Return the [x, y] coordinate for the center point of the cell that contains the specified text.  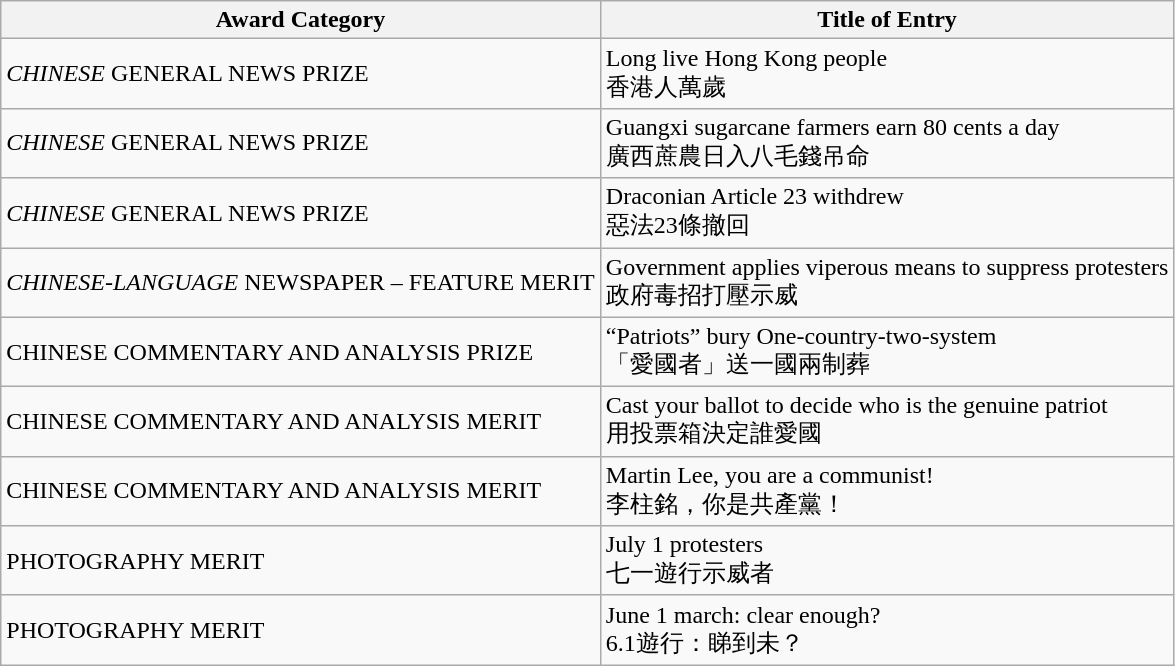
June 1 march: clear enough?6.1遊行：睇到未？ [887, 630]
Government applies viperous means to suppress protesters政府毒招打壓示威 [887, 283]
Title of Entry [887, 20]
Cast your ballot to decide who is the genuine patriot用投票箱決定誰愛國 [887, 422]
CHINESE-LANGUAGE NEWSPAPER – FEATURE MERIT [301, 283]
Martin Lee, you are a communist!李柱銘，你是共產黨！ [887, 491]
Long live Hong Kong people香港人萬歲 [887, 74]
CHINESE COMMENTARY AND ANALYSIS PRIZE [301, 352]
July 1 protesters七一遊行示威者 [887, 561]
Award Category [301, 20]
Draconian Article 23 withdrew惡法23條撤回 [887, 213]
Guangxi sugarcane farmers earn 80 cents a day廣西蔗農日入八毛錢吊命 [887, 143]
“Patriots” bury One-country-two-system「愛國者」送一國兩制葬 [887, 352]
